Determine the [X, Y] coordinate at the center of the cell enclosing the given text.  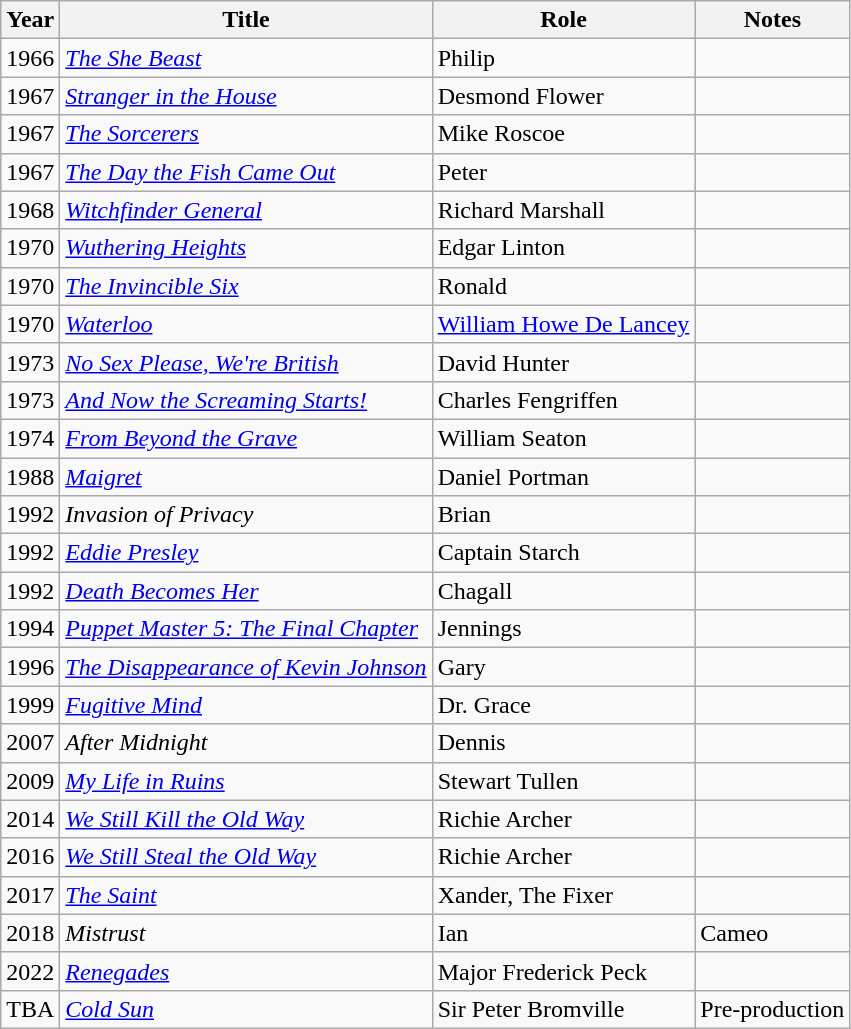
2009 [30, 781]
Mike Roscoe [564, 134]
And Now the Screaming Starts! [246, 400]
1974 [30, 438]
Eddie Presley [246, 553]
2022 [30, 971]
Puppet Master 5: The Final Chapter [246, 629]
Pre-production [772, 1009]
Mistrust [246, 933]
Sir Peter Bromville [564, 1009]
No Sex Please, We're British [246, 362]
From Beyond the Grave [246, 438]
Wuthering Heights [246, 248]
Edgar Linton [564, 248]
2017 [30, 895]
Xander, The Fixer [564, 895]
Waterloo [246, 324]
Ian [564, 933]
After Midnight [246, 743]
Cold Sun [246, 1009]
Major Frederick Peck [564, 971]
Captain Starch [564, 553]
1996 [30, 667]
Stranger in the House [246, 96]
Jennings [564, 629]
The Saint [246, 895]
Gary [564, 667]
Notes [772, 20]
Brian [564, 515]
Invasion of Privacy [246, 515]
Dennis [564, 743]
Dr. Grace [564, 705]
The Day the Fish Came Out [246, 172]
William Seaton [564, 438]
Year [30, 20]
We Still Steal the Old Way [246, 857]
Maigret [246, 477]
1966 [30, 58]
2016 [30, 857]
Peter [564, 172]
Philip [564, 58]
Charles Fengriffen [564, 400]
Title [246, 20]
The She Beast [246, 58]
1968 [30, 210]
We Still Kill the Old Way [246, 819]
My Life in Ruins [246, 781]
Cameo [772, 933]
Stewart Tullen [564, 781]
1999 [30, 705]
Role [564, 20]
TBA [30, 1009]
Renegades [246, 971]
Fugitive Mind [246, 705]
1994 [30, 629]
1988 [30, 477]
Chagall [564, 591]
The Disappearance of Kevin Johnson [246, 667]
Richard Marshall [564, 210]
David Hunter [564, 362]
2018 [30, 933]
Daniel Portman [564, 477]
Death Becomes Her [246, 591]
Desmond Flower [564, 96]
William Howe De Lancey [564, 324]
The Sorcerers [246, 134]
2014 [30, 819]
The Invincible Six [246, 286]
Witchfinder General [246, 210]
2007 [30, 743]
Ronald [564, 286]
